Capture the cell that displays the provided text and extract its (x, y) central coordinate. 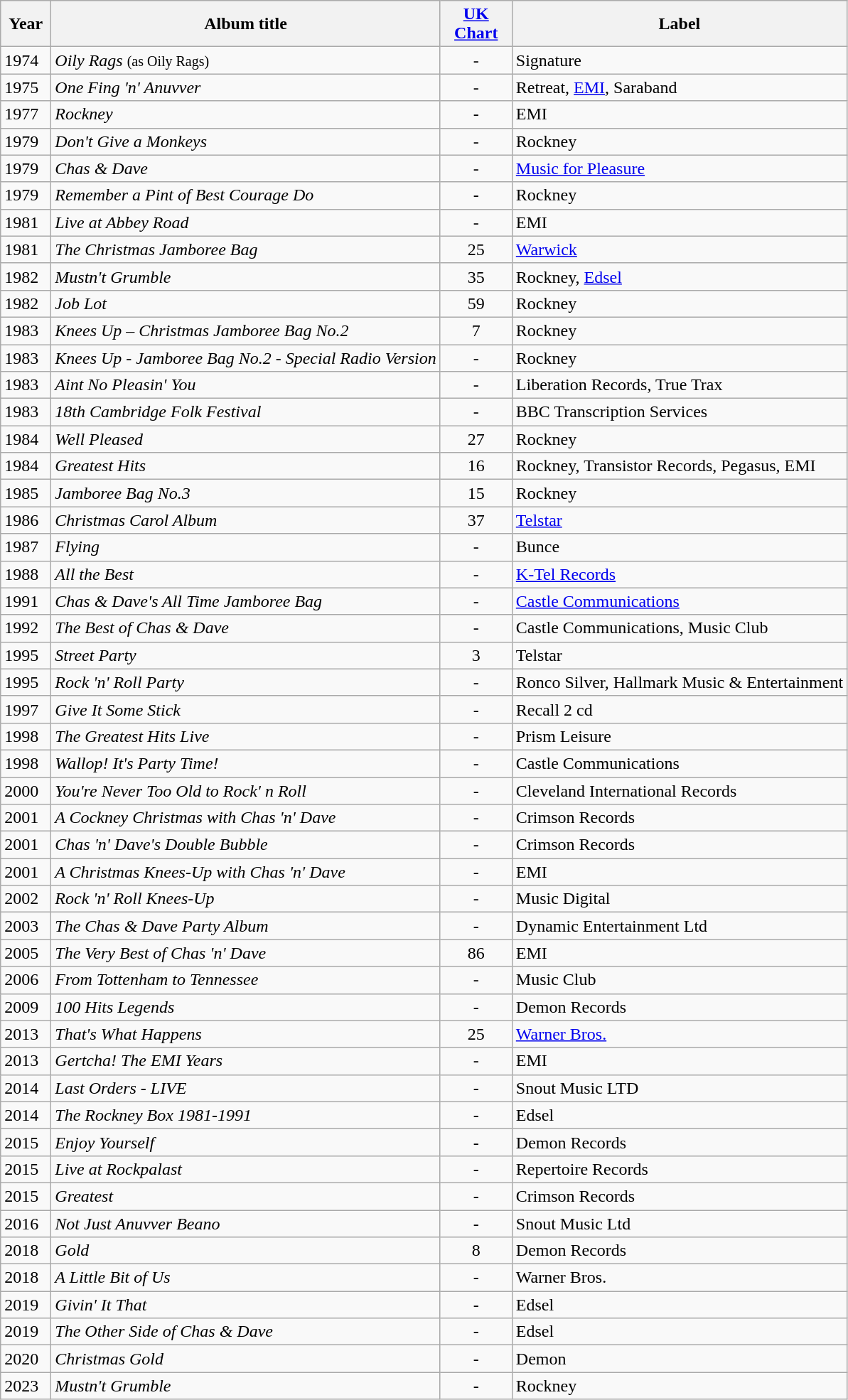
Chas 'n' Dave's Double Bubble (246, 845)
2003 (26, 926)
15 (476, 493)
2006 (26, 980)
86 (476, 953)
K-Tel Records (680, 574)
BBC Transcription Services (680, 412)
1974 (26, 60)
Christmas Gold (246, 1359)
Street Party (246, 655)
100 Hits Legends (246, 1007)
Dynamic Entertainment Ltd (680, 926)
Rock 'n' Roll Party (246, 682)
2002 (26, 899)
Gertcha! The EMI Years (246, 1061)
Retreat, EMI, Saraband (680, 87)
1986 (26, 520)
35 (476, 276)
Label (680, 24)
8 (476, 1251)
Castle Communications, Music Club (680, 628)
7 (476, 330)
Snout Music LTD (680, 1088)
Warwick (680, 249)
Not Just Anuvver Beano (246, 1223)
Well Pleased (246, 439)
Christmas Carol Album (246, 520)
1988 (26, 574)
Aint No Pleasin' You (246, 385)
One Fing 'n' Anuvver (246, 87)
Knees Up - Jamboree Bag No.2 - Special Radio Version (246, 357)
From Tottenham to Tennessee (246, 980)
27 (476, 439)
Givin' It That (246, 1305)
2005 (26, 953)
Album title (246, 24)
1997 (26, 709)
Live at Rockpalast (246, 1169)
Remember a Pint of Best Courage Do (246, 195)
59 (476, 303)
Snout Music Ltd (680, 1223)
Job Lot (246, 303)
Chas & Dave's All Time Jamboree Bag (246, 601)
Rock 'n' Roll Knees-Up (246, 899)
2023 (26, 1386)
A Cockney Christmas with Chas 'n' Dave (246, 818)
The Very Best of Chas 'n' Dave (246, 953)
Liberation Records, True Trax (680, 385)
The Greatest Hits Live (246, 736)
Greatest (246, 1196)
2000 (26, 791)
Oily Rags (as Oily Rags) (246, 60)
Recall 2 cd (680, 709)
Jamboree Bag No.3 (246, 493)
1992 (26, 628)
3 (476, 655)
Flying (246, 547)
Year (26, 24)
Bunce (680, 547)
A Little Bit of Us (246, 1278)
Chas & Dave (246, 168)
The Christmas Jamboree Bag (246, 249)
The Best of Chas & Dave (246, 628)
You're Never Too Old to Rock' n Roll (246, 791)
Ronco Silver, Hallmark Music & Entertainment (680, 682)
Music Digital (680, 899)
Live at Abbey Road (246, 222)
Rockney, Edsel (680, 276)
2020 (26, 1359)
2009 (26, 1007)
Greatest Hits (246, 466)
Gold (246, 1251)
37 (476, 520)
Repertoire Records (680, 1169)
The Other Side of Chas & Dave (246, 1332)
Music for Pleasure (680, 168)
Enjoy Yourself (246, 1142)
That's What Happens (246, 1034)
Music Club (680, 980)
Knees Up – Christmas Jamboree Bag No.2 (246, 330)
Rockney, Transistor Records, Pegasus, EMI (680, 466)
Prism Leisure (680, 736)
Give It Some Stick (246, 709)
1985 (26, 493)
A Christmas Knees-Up with Chas 'n' Dave (246, 872)
16 (476, 466)
Wallop! It's Party Time! (246, 763)
The Chas & Dave Party Album (246, 926)
18th Cambridge Folk Festival (246, 412)
1975 (26, 87)
UK Chart (476, 24)
2016 (26, 1223)
1991 (26, 601)
Signature (680, 60)
Cleveland International Records (680, 791)
Don't Give a Monkeys (246, 141)
Last Orders - LIVE (246, 1088)
The Rockney Box 1981-1991 (246, 1115)
1977 (26, 114)
All the Best (246, 574)
Demon (680, 1359)
1987 (26, 547)
